Scan for the cell matching the given text and deliver its (X, Y) coordinate at center. 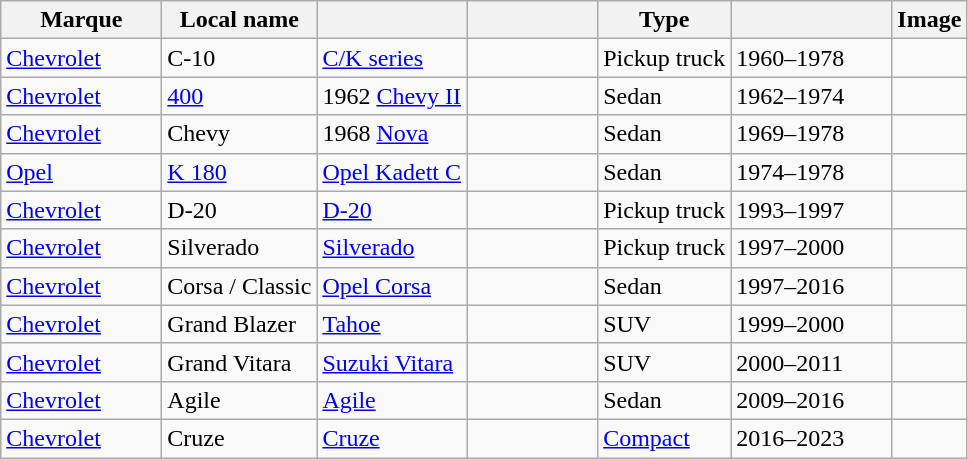
Opel (82, 172)
1969–1978 (812, 134)
400 (240, 96)
1968 Nova (392, 134)
Opel Corsa (392, 286)
Type (664, 20)
Corsa / Classic (240, 286)
K 180 (240, 172)
1962–1974 (812, 96)
Grand Vitara (240, 362)
1993–1997 (812, 210)
Grand Blazer (240, 324)
1997–2016 (812, 286)
Compact (664, 438)
1974–1978 (812, 172)
2009–2016 (812, 400)
2016–2023 (812, 438)
1962 Chevy II (392, 96)
Suzuki Vitara (392, 362)
C-10 (240, 58)
2000–2011 (812, 362)
C/K series (392, 58)
1999–2000 (812, 324)
Marque (82, 20)
Image (930, 20)
Chevy (240, 134)
1997–2000 (812, 248)
Local name (240, 20)
1960–1978 (812, 58)
Opel Kadett C (392, 172)
Tahoe (392, 324)
